Output the [x, y] coordinate of the center of the cell containing the given text.  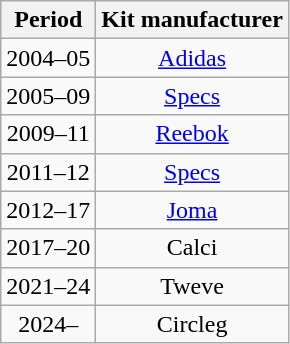
Kit manufacturer [192, 20]
Joma [192, 210]
2011–12 [48, 172]
2004–05 [48, 58]
2024– [48, 324]
Period [48, 20]
Calci [192, 248]
2012–17 [48, 210]
2005–09 [48, 96]
2017–20 [48, 248]
Adidas [192, 58]
2009–11 [48, 134]
2021–24 [48, 286]
Reebok [192, 134]
Circleg [192, 324]
Tweve [192, 286]
